Search for the cell housing the specified text and yield its (X, Y) center coordinate. 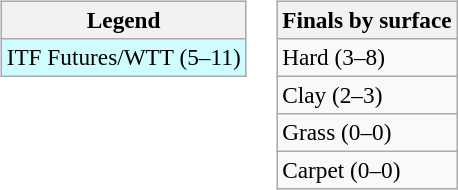
Hard (3–8) (367, 57)
Clay (2–3) (367, 95)
Finals by surface (367, 20)
Legend (124, 20)
Grass (0–0) (367, 133)
ITF Futures/WTT (5–11) (124, 57)
Carpet (0–0) (367, 171)
